From the cell containing the given text, extract its center point as [x, y] coordinate. 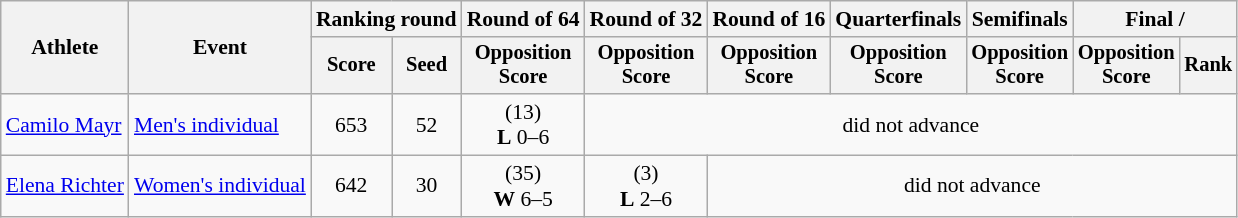
Final / [1155, 19]
Athlete [65, 48]
653 [352, 124]
Round of 64 [524, 19]
Camilo Mayr [65, 124]
Round of 16 [768, 19]
Quarterfinals [898, 19]
Round of 32 [646, 19]
30 [427, 186]
Event [220, 48]
Men's individual [220, 124]
Semifinals [1020, 19]
Women's individual [220, 186]
Score [352, 66]
(13)L 0–6 [524, 124]
(35)W 6–5 [524, 186]
52 [427, 124]
Ranking round [386, 19]
642 [352, 186]
(3)L 2–6 [646, 186]
Rank [1209, 66]
Elena Richter [65, 186]
Seed [427, 66]
